Find where the given text appears and provide that cell's center as [X, Y] coordinate. 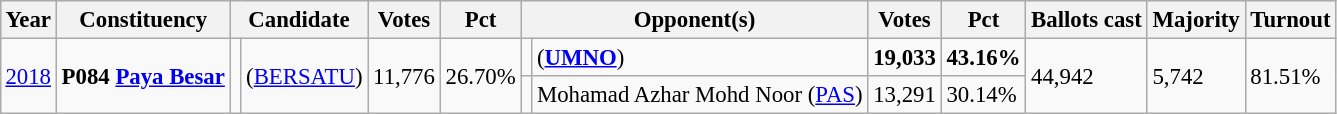
19,033 [904, 57]
44,942 [1086, 76]
Majority [1196, 20]
Mohamad Azhar Mohd Noor (PAS) [700, 95]
43.16% [984, 57]
(UMNO) [700, 57]
Candidate [299, 20]
Ballots cast [1086, 20]
81.51% [1290, 76]
Opponent(s) [694, 20]
P084 Paya Besar [143, 76]
2018 [28, 76]
(BERSATU) [304, 76]
Turnout [1290, 20]
30.14% [984, 95]
Constituency [143, 20]
5,742 [1196, 76]
11,776 [404, 76]
26.70% [480, 76]
Year [28, 20]
13,291 [904, 95]
